Find where the given text appears and provide that cell's center as (X, Y) coordinate. 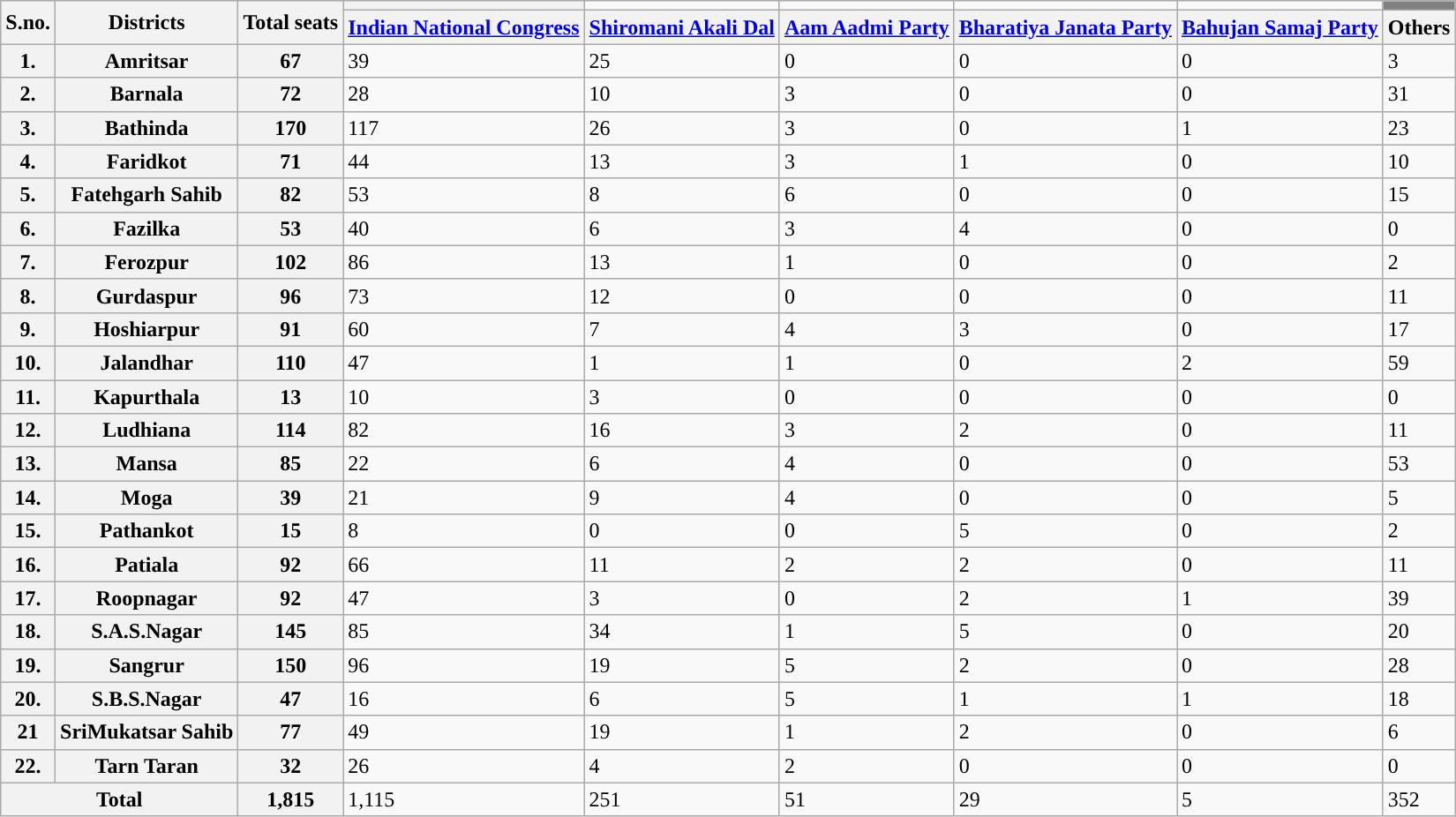
145 (291, 632)
17. (28, 598)
31 (1419, 94)
77 (291, 732)
25 (681, 61)
Faridkot (146, 161)
9. (28, 329)
49 (464, 732)
7. (28, 262)
Sangrur (146, 665)
Bahujan Samaj Party (1280, 27)
29 (1065, 799)
19. (28, 665)
1,115 (464, 799)
Bathinda (146, 128)
110 (291, 363)
Kapurthala (146, 396)
6. (28, 229)
7 (681, 329)
117 (464, 128)
Fatehgarh Sahib (146, 195)
S.no. (28, 23)
Pathankot (146, 531)
17 (1419, 329)
Patiala (146, 565)
59 (1419, 363)
60 (464, 329)
170 (291, 128)
20 (1419, 632)
22 (464, 464)
72 (291, 94)
91 (291, 329)
Moga (146, 498)
71 (291, 161)
12 (681, 296)
20. (28, 699)
18 (1419, 699)
14. (28, 498)
Fazilka (146, 229)
Tarn Taran (146, 766)
51 (867, 799)
Total (120, 799)
Total seats (291, 23)
1. (28, 61)
Shiromani Akali Dal (681, 27)
Districts (146, 23)
Bharatiya Janata Party (1065, 27)
66 (464, 565)
SriMukatsar Sahib (146, 732)
Gurdaspur (146, 296)
352 (1419, 799)
Indian National Congress (464, 27)
Mansa (146, 464)
15. (28, 531)
23 (1419, 128)
4. (28, 161)
32 (291, 766)
12. (28, 431)
Roopnagar (146, 598)
Others (1419, 27)
16. (28, 565)
5. (28, 195)
Ferozpur (146, 262)
11. (28, 396)
8. (28, 296)
102 (291, 262)
Hoshiarpur (146, 329)
1,815 (291, 799)
150 (291, 665)
9 (681, 498)
13. (28, 464)
Jalandhar (146, 363)
86 (464, 262)
18. (28, 632)
S.A.S.Nagar (146, 632)
34 (681, 632)
251 (681, 799)
114 (291, 431)
Aam Aadmi Party (867, 27)
3. (28, 128)
S.B.S.Nagar (146, 699)
Amritsar (146, 61)
44 (464, 161)
2. (28, 94)
Barnala (146, 94)
Ludhiana (146, 431)
73 (464, 296)
40 (464, 229)
22. (28, 766)
10. (28, 363)
67 (291, 61)
